For the text-containing cell, return its midpoint in (X, Y) coordinate format. 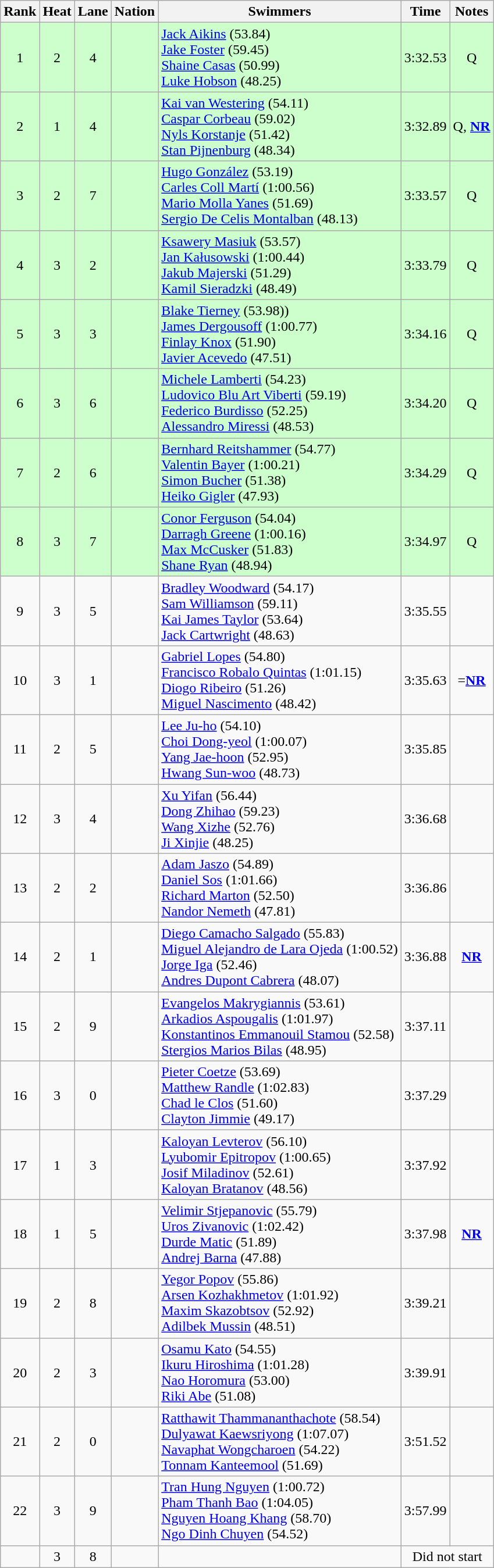
Conor Ferguson (54.04)Darragh Greene (1:00.16)Max McCusker (51.83)Shane Ryan (48.94) (280, 542)
3:37.92 (425, 1165)
3:39.91 (425, 1372)
Ksawery Masiuk (53.57)Jan Kałusowski (1:00.44)Jakub Majerski (51.29)Kamil Sieradzki (48.49) (280, 265)
Michele Lamberti (54.23)Ludovico Blu Art Viberti (59.19)Federico Burdisso (52.25)Alessandro Miressi (48.53) (280, 403)
15 (20, 1027)
14 (20, 957)
12 (20, 819)
Kaloyan Levterov (56.10)Lyubomir Epitropov (1:00.65)Josif Miladinov (52.61)Kaloyan Bratanov (48.56) (280, 1165)
Did not start (447, 1556)
3:33.57 (425, 195)
10 (20, 680)
Diego Camacho Salgado (55.83)Miguel Alejandro de Lara Ojeda (1:00.52)Jorge Iga (52.46)Andres Dupont Cabrera (48.07) (280, 957)
Tran Hung Nguyen (1:00.72)Pham Thanh Bao (1:04.05)Nguyen Hoang Khang (58.70)Ngo Dinh Chuyen (54.52) (280, 1510)
3:39.21 (425, 1303)
Lee Ju-ho (54.10)Choi Dong-yeol (1:00.07)Yang Jae-hoon (52.95)Hwang Sun-woo (48.73) (280, 749)
Notes (471, 12)
Q, NR (471, 127)
Yegor Popov (55.86)Arsen Kozhakhmetov (1:01.92)Maxim Skazobtsov (52.92)Adilbek Mussin (48.51) (280, 1303)
3:51.52 (425, 1442)
Jack Aikins (53.84)Jake Foster (59.45)Shaine Casas (50.99)Luke Hobson (48.25) (280, 57)
3:34.29 (425, 472)
Velimir Stjepanovic (55.79)Uros Zivanovic (1:02.42)Durde Matic (51.89) Andrej Barna (47.88) (280, 1234)
3:34.16 (425, 334)
18 (20, 1234)
Heat (57, 12)
16 (20, 1095)
Hugo González (53.19)Carles Coll Martí (1:00.56)Mario Molla Yanes (51.69)Sergio De Celis Montalban (48.13) (280, 195)
=NR (471, 680)
Lane (93, 12)
3:37.29 (425, 1095)
20 (20, 1372)
3:34.20 (425, 403)
Nation (134, 12)
3:36.86 (425, 888)
Ratthawit Thammananthachote (58.54)Dulyawat Kaewsriyong (1:07.07)Navaphat Wongcharoen (54.22)Tonnam Kanteemool (51.69) (280, 1442)
13 (20, 888)
3:35.55 (425, 610)
Osamu Kato (54.55)Ikuru Hiroshima (1:01.28)Nao Horomura (53.00)Riki Abe (51.08) (280, 1372)
3:32.53 (425, 57)
22 (20, 1510)
3:37.11 (425, 1027)
19 (20, 1303)
Time (425, 12)
3:57.99 (425, 1510)
Xu Yifan (56.44)Dong Zhihao (59.23)Wang Xizhe (52.76)Ji Xinjie (48.25) (280, 819)
21 (20, 1442)
3:35.85 (425, 749)
Kai van Westering (54.11)Caspar Corbeau (59.02)Nyls Korstanje (51.42)Stan Pijnenburg (48.34) (280, 127)
3:34.97 (425, 542)
11 (20, 749)
3:36.88 (425, 957)
Rank (20, 12)
3:35.63 (425, 680)
Bernhard Reitshammer (54.77)Valentin Bayer (1:00.21)Simon Bucher (51.38)Heiko Gigler (47.93) (280, 472)
Adam Jaszo (54.89)Daniel Sos (1:01.66)Richard Marton (52.50)Nandor Nemeth (47.81) (280, 888)
Gabriel Lopes (54.80)Francisco Robalo Quintas (1:01.15)Diogo Ribeiro (51.26)Miguel Nascimento (48.42) (280, 680)
Pieter Coetze (53.69)Matthew Randle (1:02.83)Chad le Clos (51.60)Clayton Jimmie (49.17) (280, 1095)
3:32.89 (425, 127)
3:36.68 (425, 819)
Blake Tierney (53.98))James Dergousoff (1:00.77)Finlay Knox (51.90)Javier Acevedo (47.51) (280, 334)
3:37.98 (425, 1234)
17 (20, 1165)
3:33.79 (425, 265)
Bradley Woodward (54.17)Sam Williamson (59.11)Kai James Taylor (53.64)Jack Cartwright (48.63) (280, 610)
Evangelos Makrygiannis (53.61)Arkadios Aspougalis (1:01.97)Konstantinos Emmanouil Stamou (52.58)Stergios Marios Bilas (48.95) (280, 1027)
Swimmers (280, 12)
